Detect which cell encompasses the target text, then output its (X, Y) center coordinate. 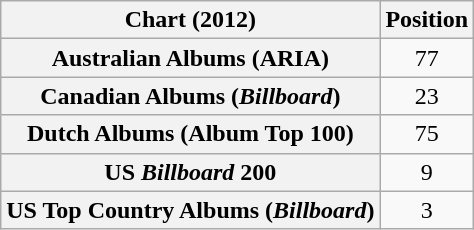
US Top Country Albums (Billboard) (190, 210)
Canadian Albums (Billboard) (190, 96)
23 (427, 96)
77 (427, 58)
Chart (2012) (190, 20)
US Billboard 200 (190, 172)
9 (427, 172)
Dutch Albums (Album Top 100) (190, 134)
Position (427, 20)
3 (427, 210)
75 (427, 134)
Australian Albums (ARIA) (190, 58)
